Determine the (x, y) coordinate at the center of the cell enclosing the given text.  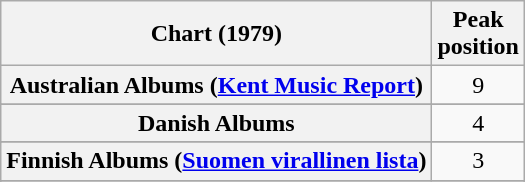
Finnish Albums (Suomen virallinen lista) (216, 161)
9 (478, 85)
Danish Albums (216, 123)
Australian Albums (Kent Music Report) (216, 85)
3 (478, 161)
4 (478, 123)
Chart (1979) (216, 34)
Peakposition (478, 34)
